Extract the (X, Y) coordinate from the center of the cell holding the provided text.  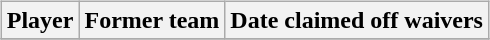
Player (40, 20)
Former team (152, 20)
Date claimed off waivers (357, 20)
